Detect which cell encompasses the target text, then output its (X, Y) center coordinate. 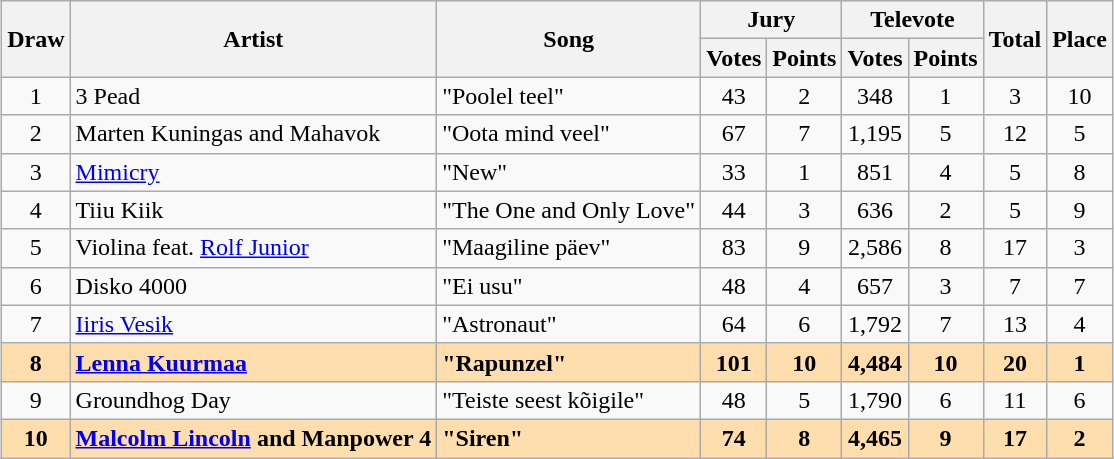
Draw (36, 39)
Iiris Vesik (254, 324)
Place (1080, 39)
Violina feat. Rolf Junior (254, 248)
657 (875, 286)
348 (875, 96)
Disko 4000 (254, 286)
Total (1015, 39)
Tiiu Kiik (254, 210)
Televote (912, 20)
4,484 (875, 362)
44 (734, 210)
Groundhog Day (254, 400)
"Teiste seest kõigile" (569, 400)
1,195 (875, 134)
Malcolm Lincoln and Manpower 4 (254, 438)
Mimicry (254, 172)
"Astronaut" (569, 324)
67 (734, 134)
11 (1015, 400)
12 (1015, 134)
83 (734, 248)
Marten Kuningas and Mahavok (254, 134)
"New" (569, 172)
Song (569, 39)
64 (734, 324)
Lenna Kuurmaa (254, 362)
Jury (772, 20)
13 (1015, 324)
"The One and Only Love" (569, 210)
3 Pead (254, 96)
20 (1015, 362)
1,792 (875, 324)
43 (734, 96)
"Siren" (569, 438)
33 (734, 172)
"Ei usu" (569, 286)
Artist (254, 39)
2,586 (875, 248)
4,465 (875, 438)
"Maagiline päev" (569, 248)
1,790 (875, 400)
636 (875, 210)
"Poolel teel" (569, 96)
101 (734, 362)
"Rapunzel" (569, 362)
74 (734, 438)
851 (875, 172)
"Oota mind veel" (569, 134)
